Find where the given text appears and provide that cell's center as (X, Y) coordinate. 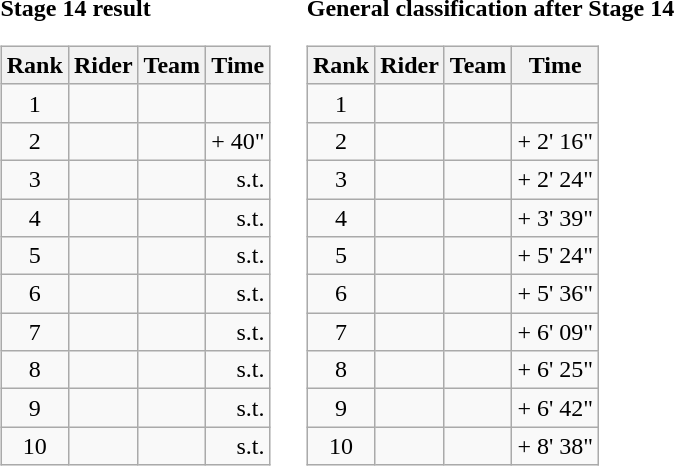
+ 6' 25" (556, 370)
+ 6' 09" (556, 332)
+ 2' 24" (556, 179)
+ 6' 42" (556, 408)
+ 3' 39" (556, 217)
+ 8' 38" (556, 446)
+ 2' 16" (556, 141)
+ 40" (238, 141)
+ 5' 24" (556, 256)
+ 5' 36" (556, 294)
